Output the (x, y) coordinate of the center of the cell containing the given text.  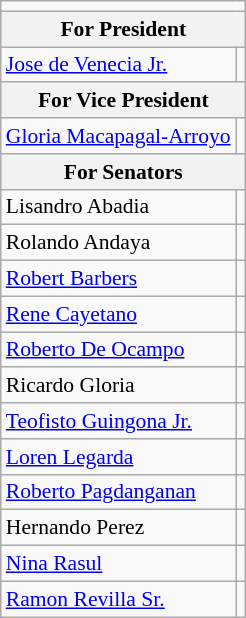
Gloria Macapagal-Arroyo (118, 136)
Ramon Revilla Sr. (118, 599)
Hernando Perez (118, 528)
For Senators (124, 172)
Jose de Venecia Jr. (118, 65)
Nina Rasul (118, 564)
For President (124, 29)
Rolando Andaya (118, 243)
Roberto Pagdanganan (118, 492)
Rene Cayetano (118, 314)
For Vice President (124, 101)
Ricardo Gloria (118, 386)
Robert Barbers (118, 279)
Loren Legarda (118, 457)
Teofisto Guingona Jr. (118, 421)
Lisandro Abadia (118, 207)
Roberto De Ocampo (118, 350)
